For the text-containing cell, return its midpoint in [x, y] coordinate format. 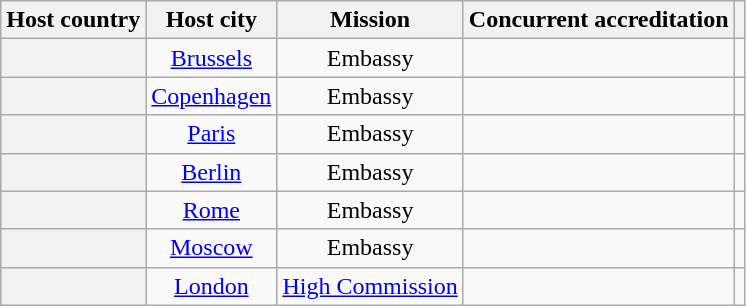
Brussels [212, 58]
Mission [370, 20]
Paris [212, 134]
Concurrent accreditation [598, 20]
Rome [212, 210]
High Commission [370, 286]
London [212, 286]
Moscow [212, 248]
Host country [74, 20]
Berlin [212, 172]
Copenhagen [212, 96]
Host city [212, 20]
